Return the [x, y] coordinate for the center point of the cell that contains the specified text.  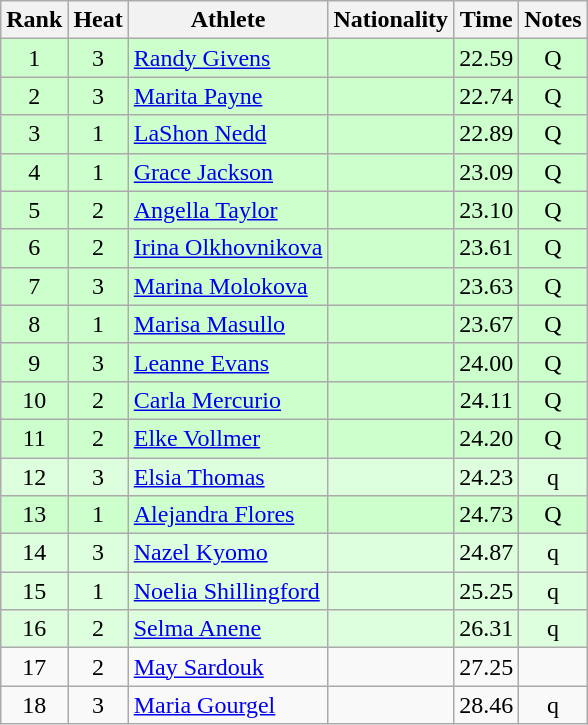
5 [34, 210]
18 [34, 705]
24.73 [486, 515]
16 [34, 629]
Irina Olkhovnikova [228, 248]
28.46 [486, 705]
Athlete [228, 20]
9 [34, 362]
26.31 [486, 629]
11 [34, 438]
22.74 [486, 96]
Nazel Kyomo [228, 553]
6 [34, 248]
Time [486, 20]
Marita Payne [228, 96]
Elke Vollmer [228, 438]
12 [34, 477]
14 [34, 553]
Elsia Thomas [228, 477]
Alejandra Flores [228, 515]
Maria Gourgel [228, 705]
Notes [553, 20]
Angella Taylor [228, 210]
Leanne Evans [228, 362]
Heat [98, 20]
25.25 [486, 591]
24.11 [486, 400]
Carla Mercurio [228, 400]
8 [34, 324]
Marisa Masullo [228, 324]
7 [34, 286]
23.63 [486, 286]
17 [34, 667]
Grace Jackson [228, 172]
24.87 [486, 553]
22.59 [486, 58]
27.25 [486, 667]
4 [34, 172]
May Sardouk [228, 667]
23.67 [486, 324]
10 [34, 400]
Rank [34, 20]
Selma Anene [228, 629]
Marina Molokova [228, 286]
13 [34, 515]
24.23 [486, 477]
23.09 [486, 172]
23.10 [486, 210]
Nationality [391, 20]
Randy Givens [228, 58]
24.00 [486, 362]
23.61 [486, 248]
24.20 [486, 438]
15 [34, 591]
LaShon Nedd [228, 134]
22.89 [486, 134]
Noelia Shillingford [228, 591]
